Provide the (X, Y) coordinate of the cell's center where the given text is located.  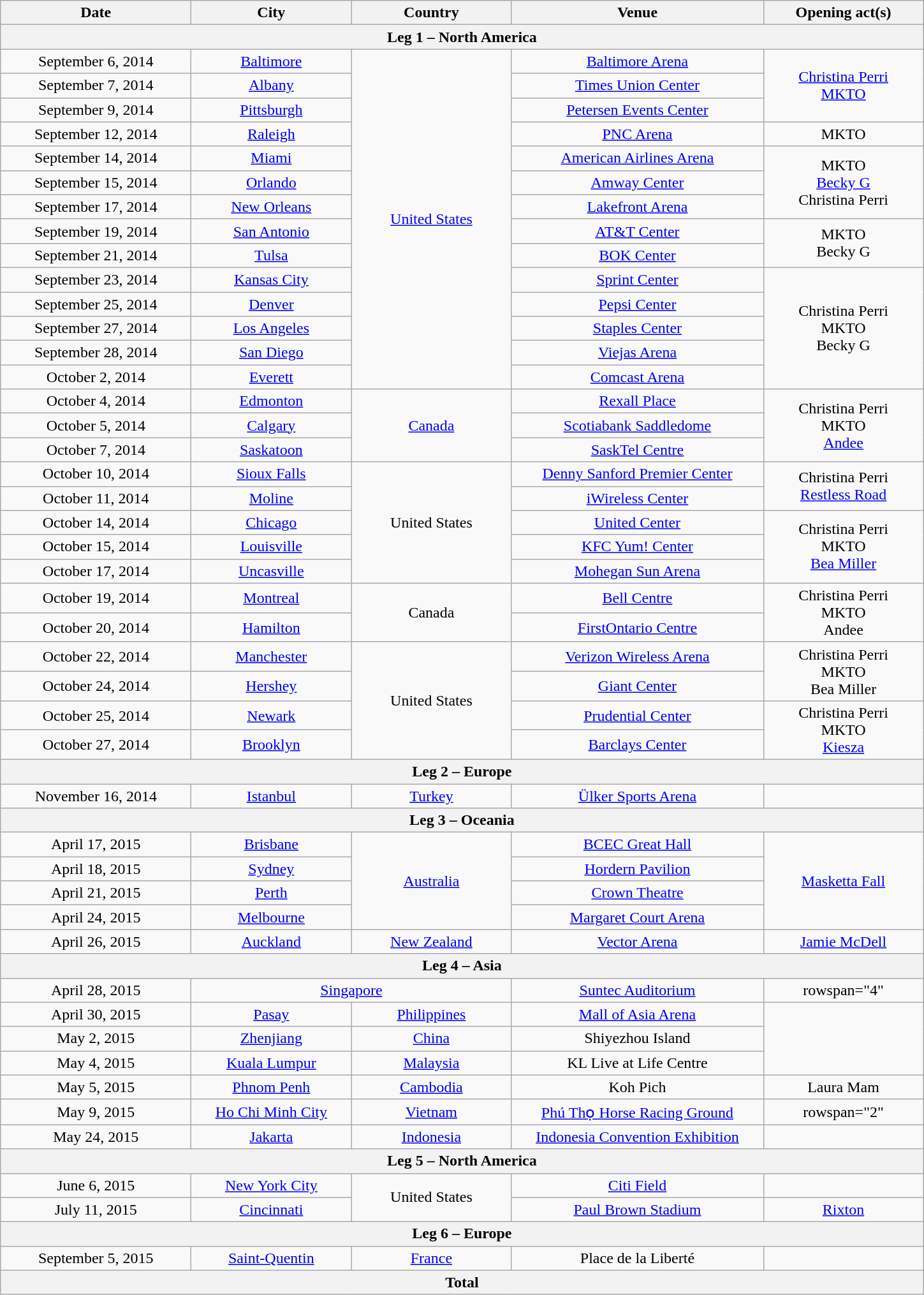
October 2, 2014 (96, 377)
Times Union Center (638, 85)
Citi Field (638, 1185)
Calgary (272, 426)
Perth (272, 893)
October 5, 2014 (96, 426)
Leg 3 – Oceania (462, 820)
Country (431, 13)
KL Live at Life Centre (638, 1063)
BOK Center (638, 255)
April 28, 2015 (96, 990)
April 17, 2015 (96, 845)
Tulsa (272, 255)
Venue (638, 13)
Raleigh (272, 134)
Giant Center (638, 686)
Moline (272, 498)
Sprint Center (638, 279)
October 4, 2014 (96, 401)
Melbourne (272, 917)
Denver (272, 304)
Sydney (272, 869)
September 9, 2014 (96, 110)
Bell Centre (638, 598)
Crown Theatre (638, 893)
Leg 6 – Europe (462, 1234)
September 17, 2014 (96, 207)
Chicago (272, 522)
rowspan="4" (843, 990)
Singapore (351, 990)
Everett (272, 377)
Miami (272, 158)
May 24, 2015 (96, 1137)
Louisville (272, 547)
Suntec Auditorium (638, 990)
New York City (272, 1185)
Australia (431, 881)
Mall of Asia Arena (638, 1014)
October 19, 2014 (96, 598)
Ülker Sports Arena (638, 796)
September 7, 2014 (96, 85)
Turkey (431, 796)
September 6, 2014 (96, 61)
June 6, 2015 (96, 1185)
April 18, 2015 (96, 869)
Pasay (272, 1014)
United Center (638, 522)
Albany (272, 85)
September 23, 2014 (96, 279)
September 25, 2014 (96, 304)
Verizon Wireless Arena (638, 656)
October 7, 2014 (96, 450)
Rexall Place (638, 401)
American Airlines Arena (638, 158)
Date (96, 13)
Montreal (272, 598)
Kansas City (272, 279)
San Diego (272, 353)
Los Angeles (272, 329)
October 15, 2014 (96, 547)
MKTO (843, 134)
Koh Pich (638, 1087)
SaskTel Centre (638, 450)
Laura Mam (843, 1087)
Cambodia (431, 1087)
October 10, 2014 (96, 474)
Scotiabank Saddledome (638, 426)
April 26, 2015 (96, 942)
FirstOntario Centre (638, 627)
Christina PerriMKTOBecky G (843, 328)
Mohegan Sun Arena (638, 571)
Leg 4 – Asia (462, 966)
September 12, 2014 (96, 134)
Vietnam (431, 1112)
Paul Brown Stadium (638, 1210)
BCEC Great Hall (638, 845)
Cincinnati (272, 1210)
Baltimore Arena (638, 61)
Christina PerriMKTOKiesza (843, 730)
October 20, 2014 (96, 627)
May 2, 2015 (96, 1039)
October 17, 2014 (96, 571)
Orlando (272, 182)
April 24, 2015 (96, 917)
October 27, 2014 (96, 744)
Christina PerriMKTO (843, 85)
Phnom Penh (272, 1087)
Shiyezhou Island (638, 1039)
Manchester (272, 656)
rowspan="2" (843, 1112)
Hordern Pavilion (638, 869)
October 11, 2014 (96, 498)
Edmonton (272, 401)
Saint-Quentin (272, 1258)
Amway Center (638, 182)
Total (462, 1282)
Malaysia (431, 1063)
Saskatoon (272, 450)
Philippines (431, 1014)
Leg 5 – North America (462, 1161)
China (431, 1039)
September 27, 2014 (96, 329)
France (431, 1258)
Pepsi Center (638, 304)
November 16, 2014 (96, 796)
July 11, 2015 (96, 1210)
KFC Yum! Center (638, 547)
September 15, 2014 (96, 182)
October 24, 2014 (96, 686)
Indonesia (431, 1137)
Brisbane (272, 845)
Viejas Arena (638, 353)
Pittsburgh (272, 110)
Zhenjiang (272, 1039)
Hamilton (272, 627)
September 28, 2014 (96, 353)
Opening act(s) (843, 13)
Barclays Center (638, 744)
Prudential Center (638, 715)
Uncasville (272, 571)
Leg 2 – Europe (462, 771)
Masketta Fall (843, 881)
Staples Center (638, 329)
New Zealand (431, 942)
September 21, 2014 (96, 255)
Kuala Lumpur (272, 1063)
Indonesia Convention Exhibition (638, 1137)
Vector Arena (638, 942)
Hershey (272, 686)
Christina PerriRestless Road (843, 486)
October 25, 2014 (96, 715)
Ho Chi Minh City (272, 1112)
AT&T Center (638, 231)
Brooklyn (272, 744)
September 5, 2015 (96, 1258)
Jakarta (272, 1137)
Margaret Court Arena (638, 917)
San Antonio (272, 231)
City (272, 13)
Istanbul (272, 796)
Phú Thọ Horse Racing Ground (638, 1112)
Denny Sanford Premier Center (638, 474)
September 19, 2014 (96, 231)
MKTOBecky G (843, 243)
Place de la Liberté (638, 1258)
MKTOBecky GChristina Perri (843, 182)
April 30, 2015 (96, 1014)
Sioux Falls (272, 474)
Lakefront Arena (638, 207)
Comcast Arena (638, 377)
Rixton (843, 1210)
May 9, 2015 (96, 1112)
PNC Arena (638, 134)
Leg 1 – North America (462, 37)
Baltimore (272, 61)
Auckland (272, 942)
New Orleans (272, 207)
Jamie McDell (843, 942)
May 4, 2015 (96, 1063)
May 5, 2015 (96, 1087)
iWireless Center (638, 498)
October 14, 2014 (96, 522)
October 22, 2014 (96, 656)
September 14, 2014 (96, 158)
Petersen Events Center (638, 110)
Newark (272, 715)
April 21, 2015 (96, 893)
